Extract the [X, Y] coordinate from the center of the cell holding the provided text.  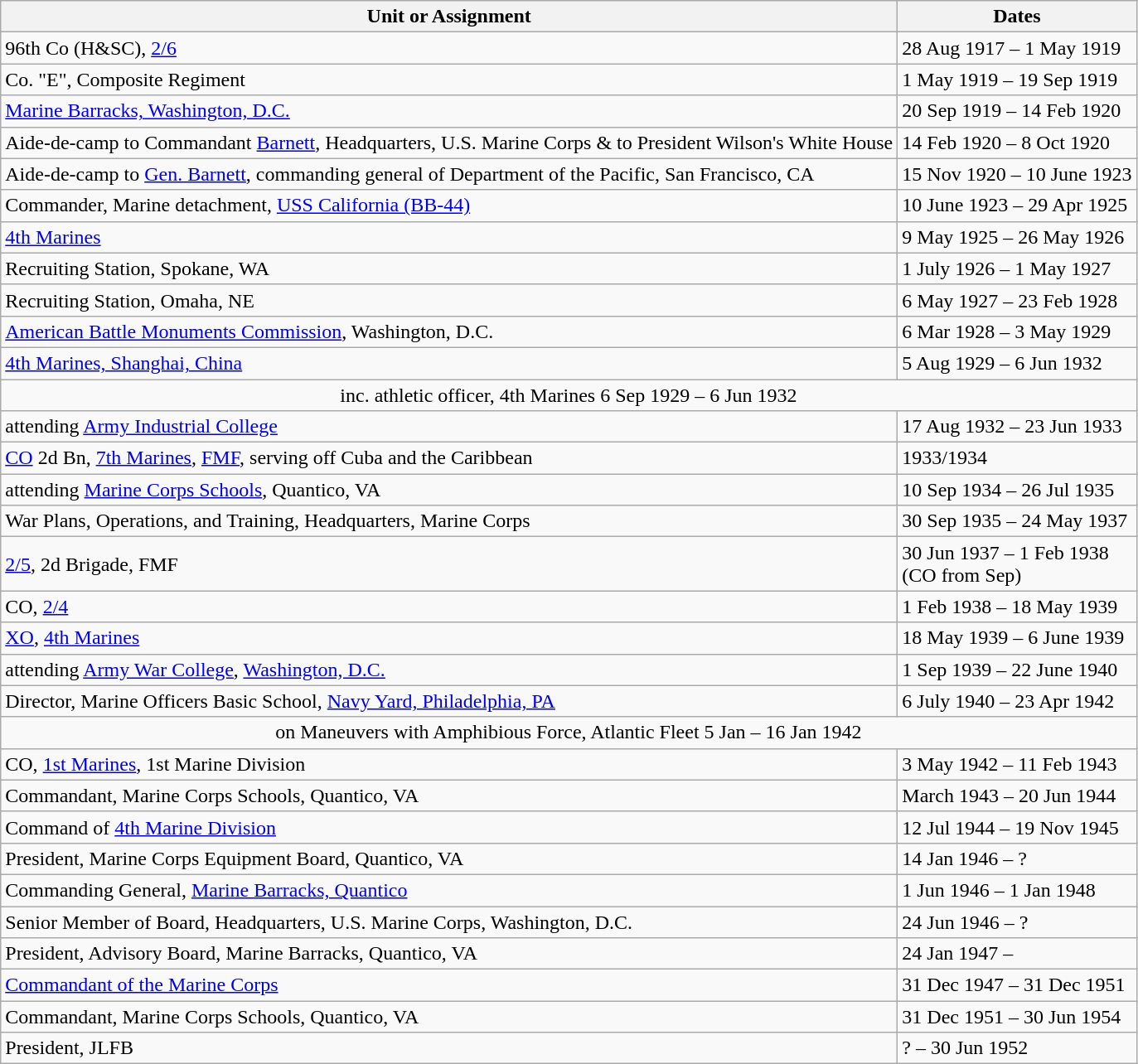
14 Jan 1946 – ? [1017, 858]
31 Dec 1951 – 30 Jun 1954 [1017, 1017]
President, JLFB [449, 1048]
1 Jun 1946 – 1 Jan 1948 [1017, 890]
Recruiting Station, Omaha, NE [449, 300]
on Maneuvers with Amphibious Force, Atlantic Fleet 5 Jan – 16 Jan 1942 [569, 733]
4th Marines [449, 237]
18 May 1939 – 6 June 1939 [1017, 638]
Aide-de-camp to Commandant Barnett, Headquarters, U.S. Marine Corps & to President Wilson's White House [449, 143]
1 Feb 1938 – 18 May 1939 [1017, 607]
CO, 2/4 [449, 607]
6 Mar 1928 – 3 May 1929 [1017, 331]
14 Feb 1920 – 8 Oct 1920 [1017, 143]
Marine Barracks, Washington, D.C. [449, 111]
XO, 4th Marines [449, 638]
attending Marine Corps Schools, Quantico, VA [449, 490]
10 Sep 1934 – 26 Jul 1935 [1017, 490]
6 July 1940 – 23 Apr 1942 [1017, 701]
Commanding General, Marine Barracks, Quantico [449, 890]
March 1943 – 20 Jun 1944 [1017, 796]
American Battle Monuments Commission, Washington, D.C. [449, 331]
Senior Member of Board, Headquarters, U.S. Marine Corps, Washington, D.C. [449, 922]
Dates [1017, 17]
15 Nov 1920 – 10 June 1923 [1017, 174]
attending Army War College, Washington, D.C. [449, 670]
Director, Marine Officers Basic School, Navy Yard, Philadelphia, PA [449, 701]
30 Sep 1935 – 24 May 1937 [1017, 521]
24 Jun 1946 – ? [1017, 922]
28 Aug 1917 – 1 May 1919 [1017, 48]
President, Advisory Board, Marine Barracks, Quantico, VA [449, 954]
1 July 1926 – 1 May 1927 [1017, 268]
2/5, 2d Brigade, FMF [449, 563]
96th Co (H&SC), 2/6 [449, 48]
Recruiting Station, Spokane, WA [449, 268]
6 May 1927 – 23 Feb 1928 [1017, 300]
17 Aug 1932 – 23 Jun 1933 [1017, 427]
5 Aug 1929 – 6 Jun 1932 [1017, 363]
War Plans, Operations, and Training, Headquarters, Marine Corps [449, 521]
31 Dec 1947 – 31 Dec 1951 [1017, 985]
24 Jan 1947 – [1017, 954]
30 Jun 1937 – 1 Feb 1938(CO from Sep) [1017, 563]
9 May 1925 – 26 May 1926 [1017, 237]
Commandant of the Marine Corps [449, 985]
CO, 1st Marines, 1st Marine Division [449, 764]
? – 30 Jun 1952 [1017, 1048]
1933/1934 [1017, 458]
attending Army Industrial College [449, 427]
4th Marines, Shanghai, China [449, 363]
12 Jul 1944 – 19 Nov 1945 [1017, 827]
Commander, Marine detachment, USS California (BB-44) [449, 206]
10 June 1923 – 29 Apr 1925 [1017, 206]
inc. athletic officer, 4th Marines 6 Sep 1929 – 6 Jun 1932 [569, 395]
Unit or Assignment [449, 17]
1 Sep 1939 – 22 June 1940 [1017, 670]
Command of 4th Marine Division [449, 827]
20 Sep 1919 – 14 Feb 1920 [1017, 111]
Aide-de-camp to Gen. Barnett, commanding general of Department of the Pacific, San Francisco, CA [449, 174]
CO 2d Bn, 7th Marines, FMF, serving off Cuba and the Caribbean [449, 458]
3 May 1942 – 11 Feb 1943 [1017, 764]
President, Marine Corps Equipment Board, Quantico, VA [449, 858]
Co. "E", Composite Regiment [449, 80]
1 May 1919 – 19 Sep 1919 [1017, 80]
